Return the (x, y) coordinate for the center point of the cell that contains the specified text.  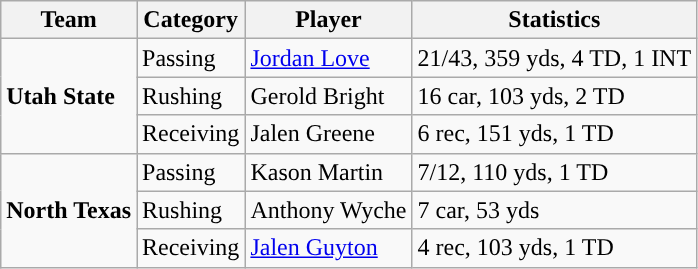
Category (190, 20)
21/43, 359 yds, 4 TD, 1 INT (554, 58)
Jordan Love (328, 58)
Player (328, 20)
4 rec, 103 yds, 1 TD (554, 248)
16 car, 103 yds, 2 TD (554, 96)
Gerold Bright (328, 96)
Statistics (554, 20)
7 car, 53 yds (554, 210)
Utah State (69, 96)
6 rec, 151 yds, 1 TD (554, 134)
7/12, 110 yds, 1 TD (554, 172)
Team (69, 20)
Jalen Greene (328, 134)
Jalen Guyton (328, 248)
Anthony Wyche (328, 210)
North Texas (69, 210)
Kason Martin (328, 172)
